Locate the cell with the specified text and output its (X, Y) center coordinate. 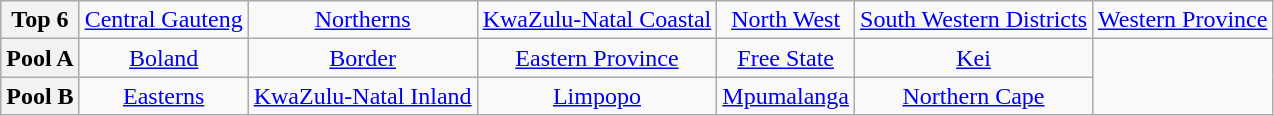
Top 6 (40, 20)
Pool B (40, 96)
Northern Cape (974, 96)
Limpopo (597, 96)
Pool A (40, 58)
Kei (974, 58)
Easterns (164, 96)
Northerns (362, 20)
Mpumalanga (786, 96)
Western Province (1183, 20)
Eastern Province (597, 58)
Border (362, 58)
Central Gauteng (164, 20)
Boland (164, 58)
Free State (786, 58)
KwaZulu-Natal Inland (362, 96)
South Western Districts (974, 20)
KwaZulu-Natal Coastal (597, 20)
North West (786, 20)
